Search for the cell housing the specified text and yield its (x, y) center coordinate. 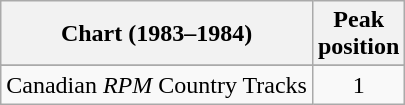
Peakposition (358, 34)
Canadian RPM Country Tracks (157, 85)
Chart (1983–1984) (157, 34)
1 (358, 85)
